Pinpoint the cell where the given text exists, returning its (X, Y) midpoint coordinate. 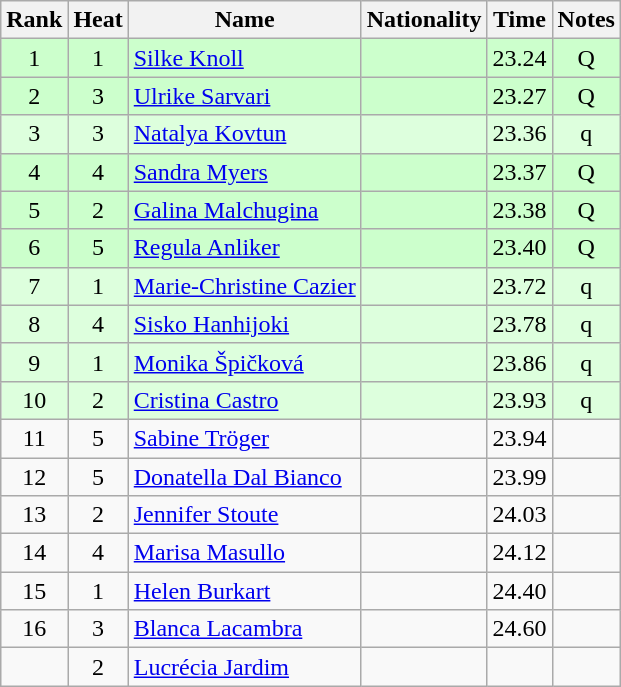
23.99 (520, 477)
Jennifer Stoute (244, 515)
Sabine Tröger (244, 438)
8 (34, 324)
10 (34, 400)
23.24 (520, 58)
16 (34, 629)
12 (34, 477)
Blanca Lacambra (244, 629)
Silke Knoll (244, 58)
23.38 (520, 210)
Cristina Castro (244, 400)
23.72 (520, 286)
23.86 (520, 362)
Galina Malchugina (244, 210)
23.78 (520, 324)
Nationality (424, 20)
Marie-Christine Cazier (244, 286)
Sisko Hanhijoki (244, 324)
Marisa Masullo (244, 553)
14 (34, 553)
24.60 (520, 629)
Lucrécia Jardim (244, 667)
24.03 (520, 515)
6 (34, 248)
Donatella Dal Bianco (244, 477)
13 (34, 515)
7 (34, 286)
23.93 (520, 400)
23.36 (520, 134)
Ulrike Sarvari (244, 96)
23.37 (520, 172)
Monika Špičková (244, 362)
15 (34, 591)
23.94 (520, 438)
11 (34, 438)
Helen Burkart (244, 591)
24.40 (520, 591)
Name (244, 20)
23.27 (520, 96)
Regula Anliker (244, 248)
9 (34, 362)
Heat (98, 20)
Notes (586, 20)
Time (520, 20)
24.12 (520, 553)
23.40 (520, 248)
Sandra Myers (244, 172)
Natalya Kovtun (244, 134)
Rank (34, 20)
